Scan for the cell matching the given text and deliver its (x, y) coordinate at center. 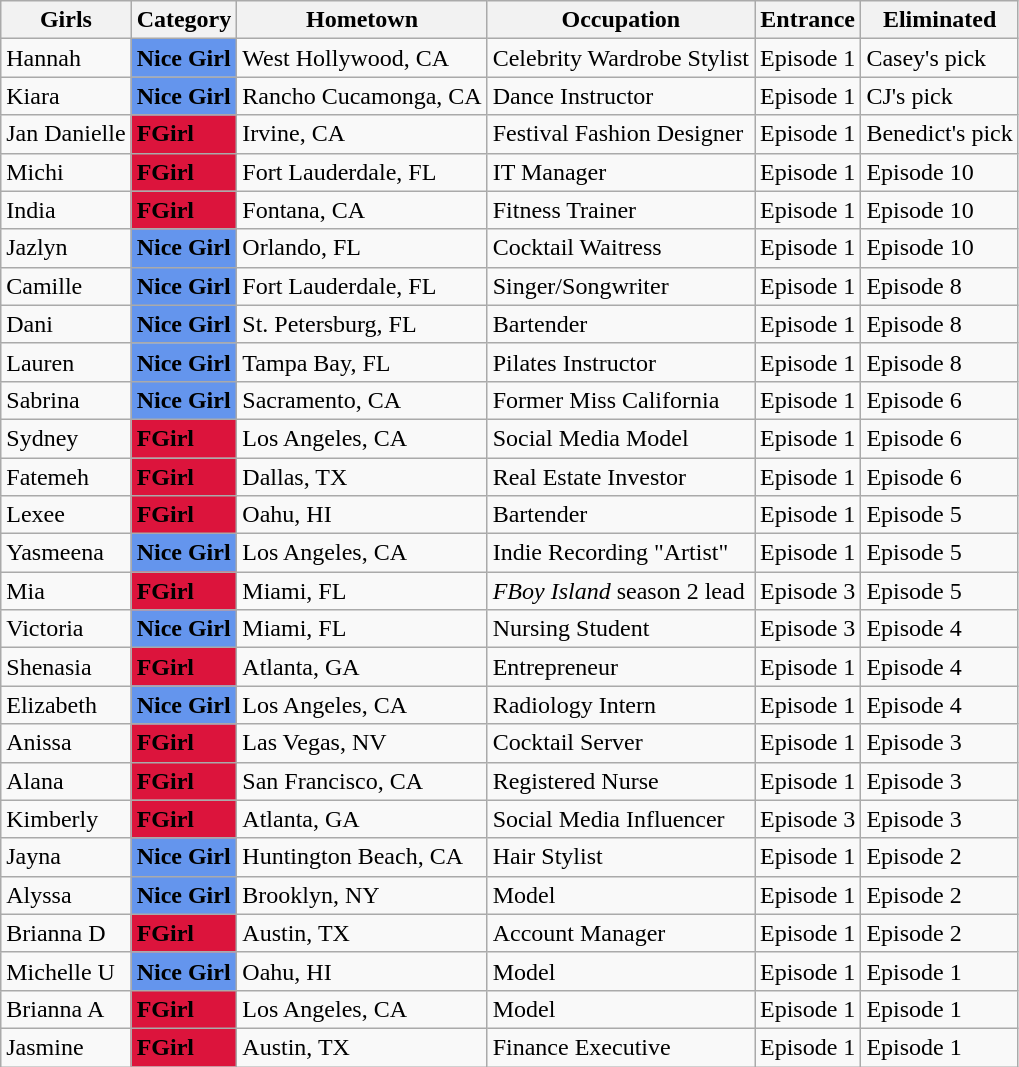
IT Manager (620, 172)
Michelle U (66, 971)
Registered Nurse (620, 781)
Michi (66, 172)
Elizabeth (66, 705)
Pilates Instructor (620, 362)
Jayna (66, 857)
Rancho Cucamonga, CA (362, 96)
Entrepreneur (620, 667)
Occupation (620, 20)
Camille (66, 286)
Anissa (66, 743)
Casey's pick (940, 58)
Benedict's pick (940, 134)
Hair Stylist (620, 857)
Fatemeh (66, 477)
Sacramento, CA (362, 400)
Social Media Model (620, 438)
Kimberly (66, 819)
Fontana, CA (362, 210)
Irvine, CA (362, 134)
Social Media Influencer (620, 819)
Brooklyn, NY (362, 895)
Alyssa (66, 895)
Nursing Student (620, 629)
Jan Danielle (66, 134)
Fitness Trainer (620, 210)
Festival Fashion Designer (620, 134)
Orlando, FL (362, 248)
Hannah (66, 58)
Kiara (66, 96)
Lexee (66, 515)
CJ's pick (940, 96)
St. Petersburg, FL (362, 324)
Alana (66, 781)
Account Manager (620, 933)
Real Estate Investor (620, 477)
Dallas, TX (362, 477)
Las Vegas, NV (362, 743)
Category (184, 20)
Mia (66, 591)
Radiology Intern (620, 705)
Jasmine (66, 1047)
Girls (66, 20)
Dance Instructor (620, 96)
Jazlyn (66, 248)
Cocktail Waitress (620, 248)
Huntington Beach, CA (362, 857)
Tampa Bay, FL (362, 362)
India (66, 210)
Dani (66, 324)
Celebrity Wardrobe Stylist (620, 58)
Cocktail Server (620, 743)
Lauren (66, 362)
Indie Recording "Artist" (620, 553)
Finance Executive (620, 1047)
FBoy Island season 2 lead (620, 591)
Brianna A (66, 1009)
Shenasia (66, 667)
Brianna D (66, 933)
Sabrina (66, 400)
Victoria (66, 629)
Hometown (362, 20)
West Hollywood, CA (362, 58)
Entrance (807, 20)
Yasmeena (66, 553)
Sydney (66, 438)
Former Miss California (620, 400)
San Francisco, CA (362, 781)
Eliminated (940, 20)
Singer/Songwriter (620, 286)
